Provide the (X, Y) coordinate of the cell's center where the given text is located.  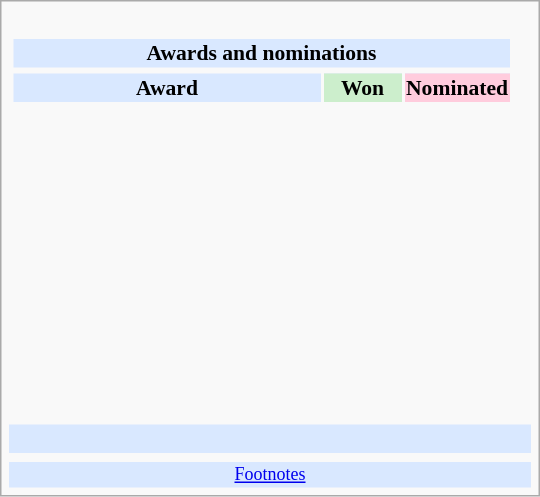
Nominated (458, 87)
Awards and nominations (261, 53)
Award (166, 87)
Awards and nominations Award Won Nominated (270, 215)
Footnotes (270, 475)
Won (363, 87)
